Return [X, Y] of the center of cell containing provided text 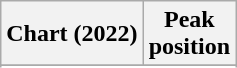
Chart (2022) [72, 34]
Peakposition [189, 34]
